Capture the cell that displays the provided text and extract its [X, Y] central coordinate. 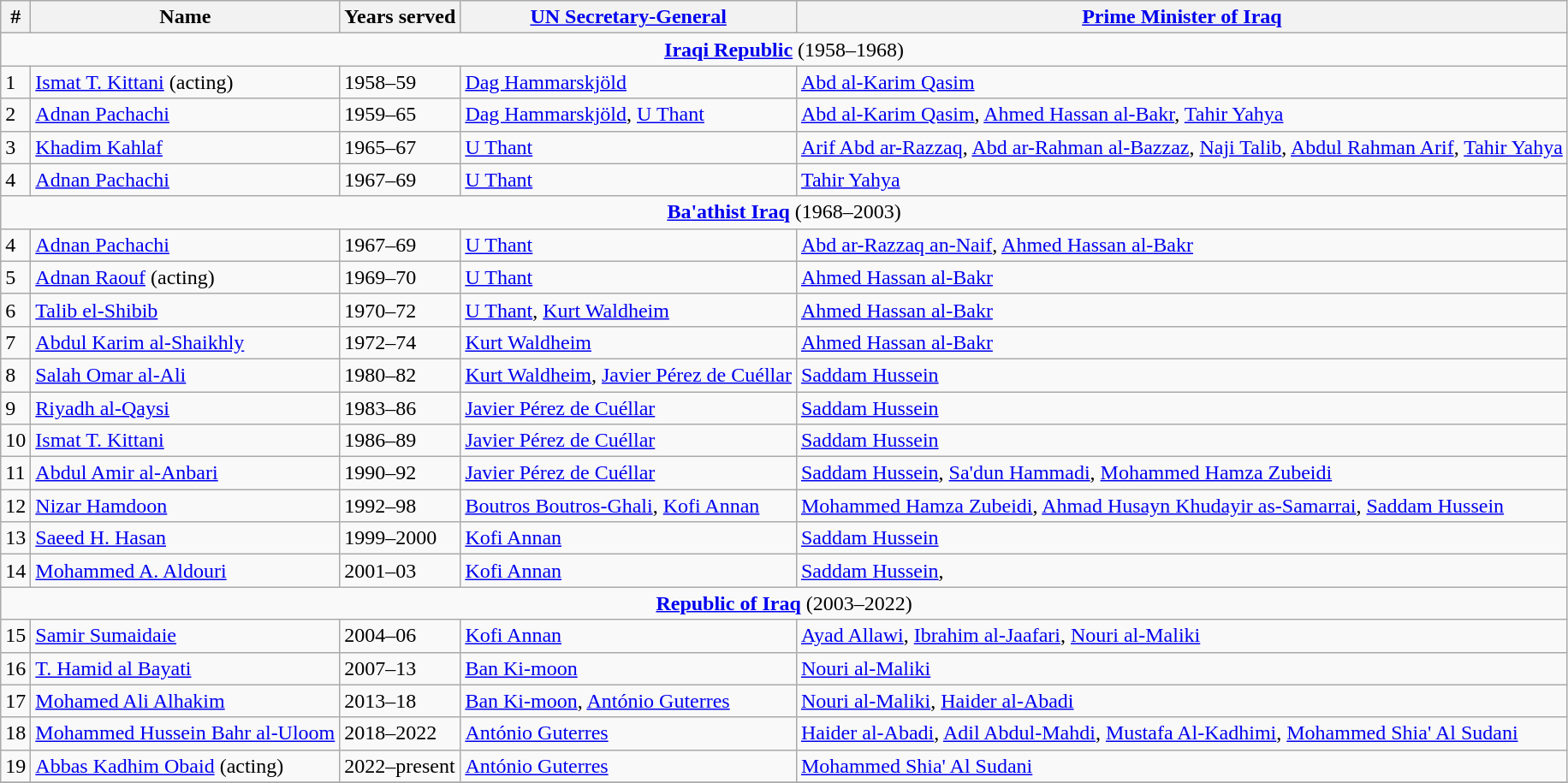
1992–98 [401, 506]
Samir Sumaidaie [185, 636]
7 [15, 342]
Mohamed Ali Alhakim [185, 701]
1972–74 [401, 342]
Ban Ki-moon [628, 668]
2007–13 [401, 668]
Saddam Hussein, Sa'dun Hammadi, Mohammed Hamza Zubeidi [1181, 473]
Khadim Kahlaf [185, 147]
15 [15, 636]
Arif Abd ar-Razzaq, Abd ar-Rahman al-Bazzaz, Naji Talib, Abdul Rahman Arif, Tahir Yahya [1181, 147]
1980–82 [401, 375]
Nizar Hamdoon [185, 506]
2013–18 [401, 701]
Kurt Waldheim [628, 342]
T. Hamid al Bayati [185, 668]
2022–present [401, 766]
6 [15, 310]
Abdul Amir al-Anbari [185, 473]
Ayad Allawi, Ibrahim al-Jaafari, Nouri al-Maliki [1181, 636]
9 [15, 408]
1986–89 [401, 441]
11 [15, 473]
Saeed H. Hasan [185, 538]
12 [15, 506]
Mohammed Hussein Bahr al-Uloom [185, 733]
8 [15, 375]
2018–2022 [401, 733]
Nouri al-Maliki [1181, 668]
1 [15, 82]
UN Secretary-General [628, 17]
Mohammed A. Aldouri [185, 571]
2001–03 [401, 571]
Haider al-Abadi, Adil Abdul-Mahdi, Mustafa Al-Kadhimi, Mohammed Shia' Al Sudani [1181, 733]
1999–2000 [401, 538]
Nouri al-Maliki, Haider al-Abadi [1181, 701]
Ismat T. Kittani (acting) [185, 82]
Boutros Boutros-Ghali, Kofi Annan [628, 506]
# [15, 17]
Dag Hammarskjöld, U Thant [628, 115]
13 [15, 538]
19 [15, 766]
Ismat T. Kittani [185, 441]
Kurt Waldheim, Javier Pérez de Cuéllar [628, 375]
1965–67 [401, 147]
14 [15, 571]
1959–65 [401, 115]
Abdul Karim al-Shaikhly [185, 342]
Ban Ki-moon, António Guterres [628, 701]
Talib el-Shibib [185, 310]
Name [185, 17]
1958–59 [401, 82]
1970–72 [401, 310]
2 [15, 115]
Abbas Kadhim Obaid (acting) [185, 766]
U Thant, Kurt Waldheim [628, 310]
18 [15, 733]
Salah Omar al-Ali [185, 375]
3 [15, 147]
Abd ar-Razzaq an-Naif, Ahmed Hassan al-Bakr [1181, 245]
Tahir Yahya [1181, 180]
Abd al-Karim Qasim [1181, 82]
17 [15, 701]
Riyadh al-Qaysi [185, 408]
Dag Hammarskjöld [628, 82]
Mohammed Shia' Al Sudani [1181, 766]
Republic of Iraq (2003–2022) [784, 603]
Abd al-Karim Qasim, Ahmed Hassan al-Bakr, Tahir Yahya [1181, 115]
Iraqi Republic (1958–1968) [784, 50]
2004–06 [401, 636]
Saddam Hussein, [1181, 571]
1983–86 [401, 408]
5 [15, 277]
1969–70 [401, 277]
10 [15, 441]
Mohammed Hamza Zubeidi, Ahmad Husayn Khudayir as-Samarrai, Saddam Hussein [1181, 506]
Ba'athist Iraq (1968–2003) [784, 212]
Adnan Raouf (acting) [185, 277]
16 [15, 668]
Prime Minister of Iraq [1181, 17]
1990–92 [401, 473]
Years served [401, 17]
